Detect which cell encompasses the target text, then output its (x, y) center coordinate. 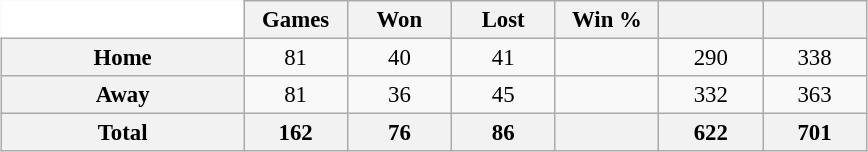
Won (399, 20)
Home (123, 57)
701 (815, 133)
162 (296, 133)
332 (711, 95)
290 (711, 57)
41 (503, 57)
Total (123, 133)
363 (815, 95)
76 (399, 133)
86 (503, 133)
40 (399, 57)
622 (711, 133)
36 (399, 95)
Win % (607, 20)
45 (503, 95)
Lost (503, 20)
338 (815, 57)
Games (296, 20)
Away (123, 95)
